Identify which cell holds the provided text, then report its (x, y) central coordinate. 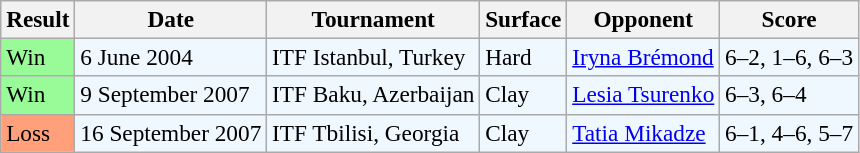
Tatia Mikadze (644, 133)
ITF Istanbul, Turkey (374, 57)
6–1, 4–6, 5–7 (790, 133)
ITF Baku, Azerbaijan (374, 95)
Result (38, 19)
Opponent (644, 19)
Score (790, 19)
Loss (38, 133)
9 September 2007 (171, 95)
Surface (524, 19)
Lesia Tsurenko (644, 95)
6–2, 1–6, 6–3 (790, 57)
6 June 2004 (171, 57)
Iryna Brémond (644, 57)
Hard (524, 57)
ITF Tbilisi, Georgia (374, 133)
Date (171, 19)
16 September 2007 (171, 133)
Tournament (374, 19)
6–3, 6–4 (790, 95)
